Return [x, y] of the center of cell containing provided text 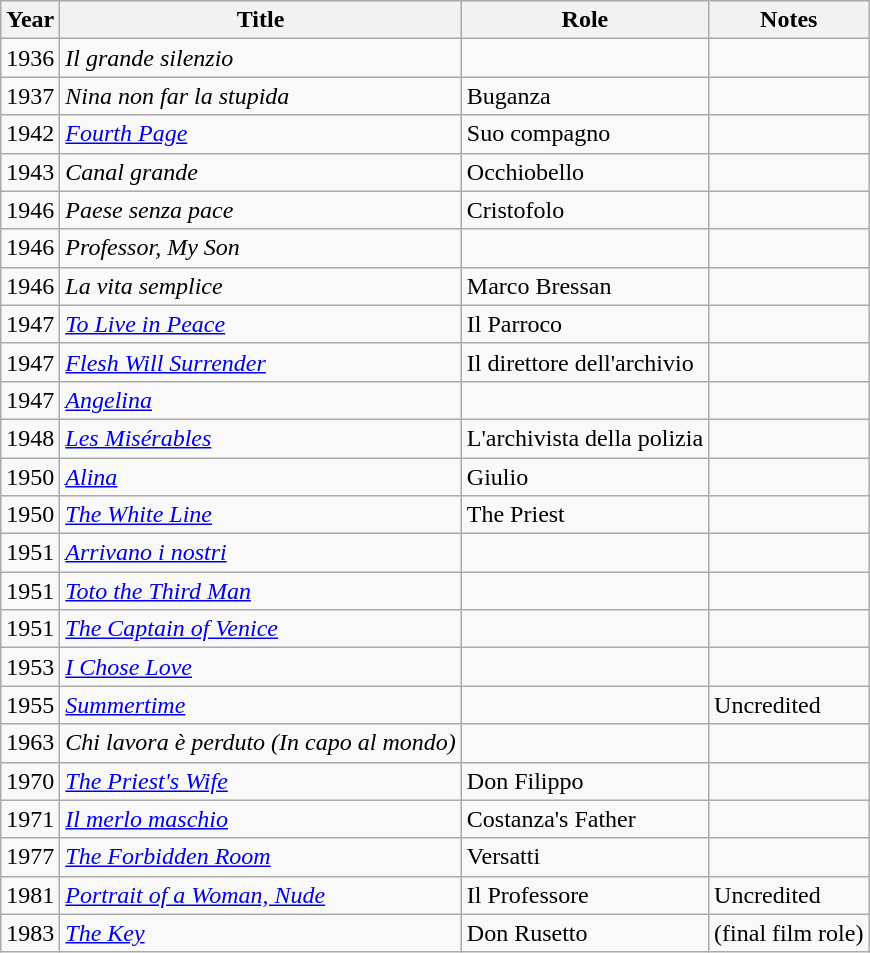
Title [260, 20]
Suo compagno [584, 134]
Il grande silenzio [260, 58]
Il merlo maschio [260, 819]
The Forbidden Room [260, 857]
1942 [30, 134]
Marco Bressan [584, 286]
The Key [260, 933]
1943 [30, 172]
1983 [30, 933]
Professor, My Son [260, 248]
Notes [789, 20]
Les Misérables [260, 438]
Flesh Will Surrender [260, 362]
Year [30, 20]
1977 [30, 857]
The White Line [260, 515]
1970 [30, 781]
Canal grande [260, 172]
Occhiobello [584, 172]
Role [584, 20]
Chi lavora è perduto (In capo al mondo) [260, 743]
Cristofolo [584, 210]
The Priest [584, 515]
Versatti [584, 857]
Nina non far la stupida [260, 96]
To Live in Peace [260, 324]
Il direttore dell'archivio [584, 362]
Buganza [584, 96]
La vita semplice [260, 286]
The Priest's Wife [260, 781]
1963 [30, 743]
Fourth Page [260, 134]
Il Parroco [584, 324]
1937 [30, 96]
Summertime [260, 705]
L'archivista della polizia [584, 438]
Don Filippo [584, 781]
1936 [30, 58]
Giulio [584, 477]
I Chose Love [260, 667]
(final film role) [789, 933]
The Captain of Venice [260, 629]
Costanza's Father [584, 819]
Alina [260, 477]
Il Professore [584, 895]
Angelina [260, 400]
1948 [30, 438]
Portrait of a Woman, Nude [260, 895]
1971 [30, 819]
Toto the Third Man [260, 591]
Paese senza pace [260, 210]
Don Rusetto [584, 933]
1953 [30, 667]
1955 [30, 705]
1981 [30, 895]
Arrivano i nostri [260, 553]
